Identify which cell holds the provided text, then report its (X, Y) central coordinate. 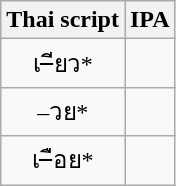
เ–ือย* (63, 160)
Thai script (63, 20)
–วย* (63, 112)
IPA (150, 20)
เ–ียว* (63, 64)
